Find where the given text appears and provide that cell's center as [x, y] coordinate. 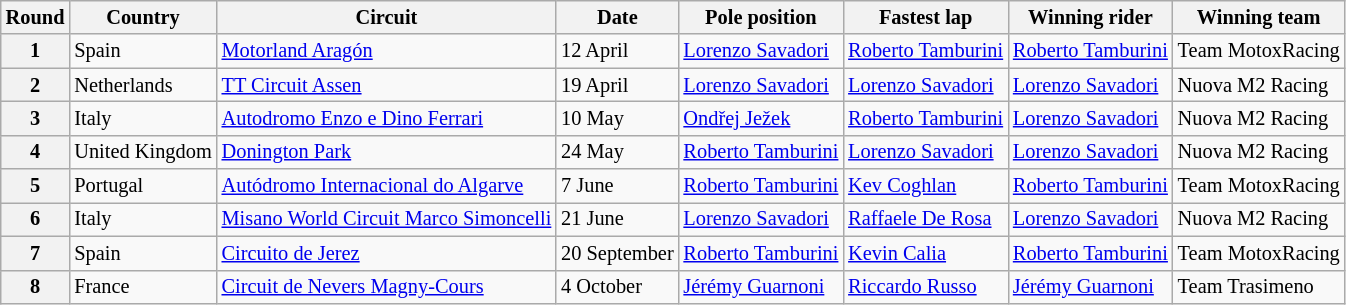
Portugal [142, 186]
Donington Park [387, 152]
4 [36, 152]
Round [36, 17]
Country [142, 17]
2 [36, 85]
6 [36, 219]
3 [36, 118]
Ondřej Ježek [762, 118]
7 June [617, 186]
12 April [617, 51]
Winning rider [1090, 17]
Riccardo Russo [926, 287]
Autodromo Enzo e Dino Ferrari [387, 118]
19 April [617, 85]
Pole position [762, 17]
21 June [617, 219]
TT Circuit Assen [387, 85]
5 [36, 186]
Circuit de Nevers Magny-Cours [387, 287]
United Kingdom [142, 152]
Misano World Circuit Marco Simoncelli [387, 219]
France [142, 287]
1 [36, 51]
4 October [617, 287]
Fastest lap [926, 17]
Autódromo Internacional do Algarve [387, 186]
20 September [617, 253]
Motorland Aragón [387, 51]
Date [617, 17]
7 [36, 253]
Team Trasimeno [1259, 287]
Kevin Calia [926, 253]
8 [36, 287]
Netherlands [142, 85]
24 May [617, 152]
Winning team [1259, 17]
Circuito de Jerez [387, 253]
Kev Coghlan [926, 186]
10 May [617, 118]
Circuit [387, 17]
Raffaele De Rosa [926, 219]
